Return the [x, y] coordinate for the center point of the cell that contains the specified text.  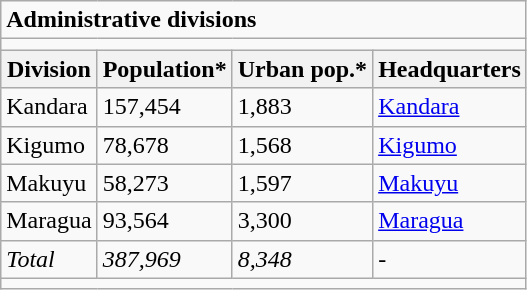
3,300 [302, 221]
Headquarters [450, 69]
1,568 [302, 145]
Division [49, 69]
58,273 [164, 183]
Population* [164, 69]
- [450, 259]
1,597 [302, 183]
Administrative divisions [264, 20]
8,348 [302, 259]
157,454 [164, 107]
Total [49, 259]
387,969 [164, 259]
93,564 [164, 221]
1,883 [302, 107]
78,678 [164, 145]
Urban pop.* [302, 69]
